From the cell containing the given text, extract its center point as [x, y] coordinate. 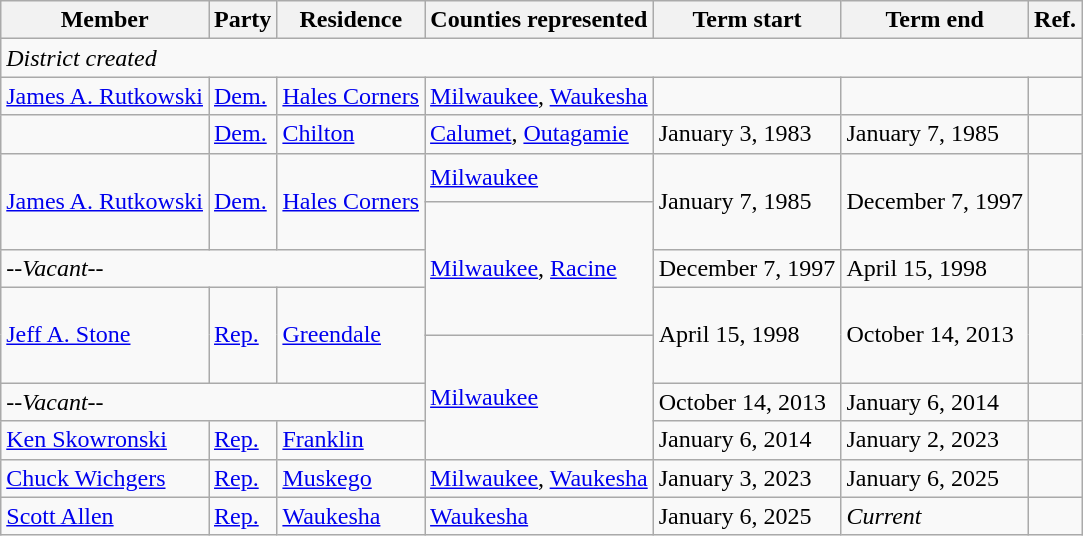
Residence [351, 20]
Muskego [351, 478]
Milwaukee, Racine [540, 268]
Franklin [351, 440]
Term start [747, 20]
Ken Skowronski [105, 440]
Party [242, 20]
Chuck Wichgers [105, 478]
Calumet, Outagamie [540, 134]
Ref. [1056, 20]
Current [935, 516]
District created [542, 58]
January 3, 2023 [747, 478]
January 2, 2023 [935, 440]
Jeff A. Stone [105, 335]
Member [105, 20]
Chilton [351, 134]
Scott Allen [105, 516]
Term end [935, 20]
Counties represented [540, 20]
Greendale [351, 335]
January 3, 1983 [747, 134]
